Provide the [X, Y] coordinate of the cell's center where the given text is located.  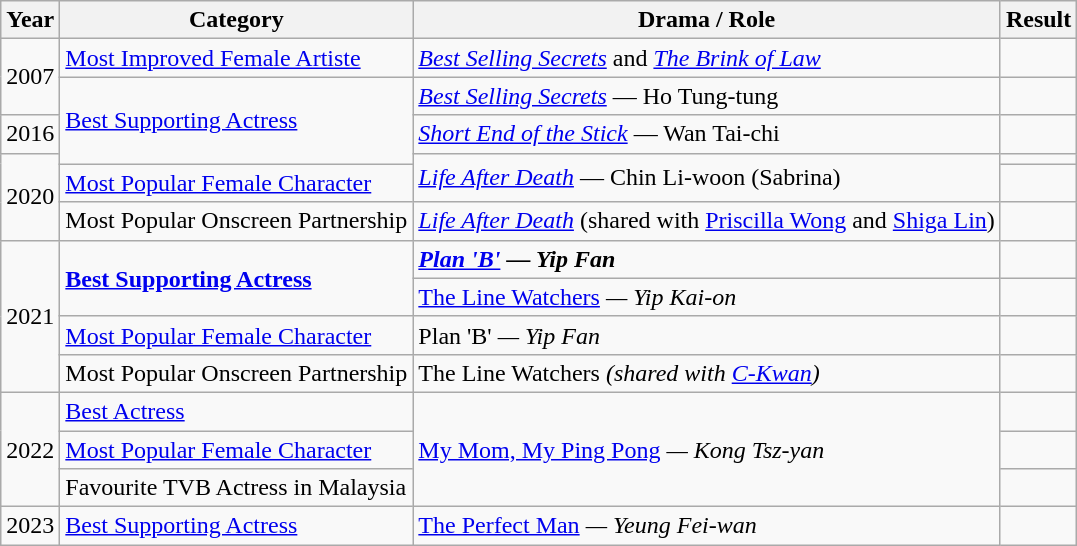
The Line Watchers (shared with C-Kwan) [707, 373]
2016 [30, 134]
Year [30, 20]
Short End of the Stick — Wan Tai-chi [707, 134]
2022 [30, 449]
Result [1038, 20]
The Perfect Man — Yeung Fei-wan [707, 526]
2023 [30, 526]
2020 [30, 196]
Life After Death — Chin Li-woon (Sabrina) [707, 178]
Best Selling Secrets and The Brink of Law [707, 58]
Most Improved Female Artiste [236, 58]
Best Actress [236, 411]
Category [236, 20]
2007 [30, 77]
The Line Watchers — Yip Kai-on [707, 297]
2021 [30, 316]
Drama / Role [707, 20]
Life After Death (shared with Priscilla Wong and Shiga Lin) [707, 221]
My Mom, My Ping Pong — Kong Tsz-yan [707, 449]
Best Selling Secrets — Ho Tung-tung [707, 96]
Favourite TVB Actress in Malaysia [236, 488]
